Search for the cell housing the specified text and yield its [x, y] center coordinate. 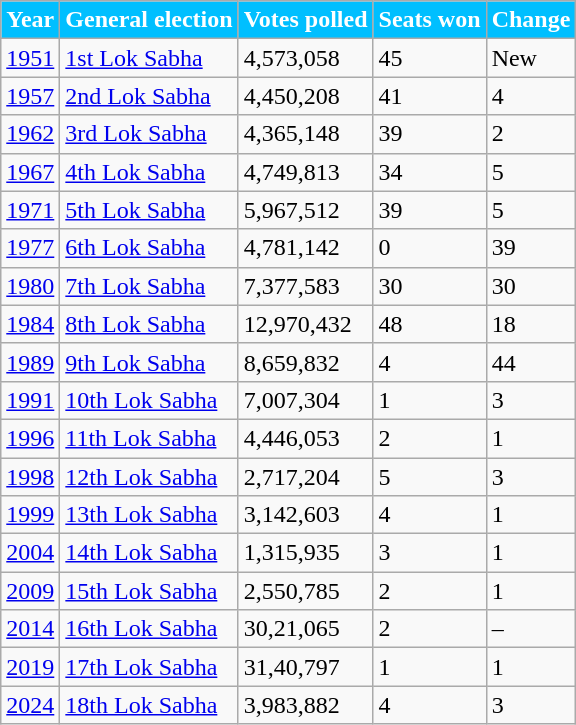
4,450,208 [306, 96]
13th Lok Sabha [149, 515]
44 [531, 362]
5th Lok Sabha [149, 210]
4,573,058 [306, 58]
7,007,304 [306, 400]
Seats won [430, 20]
4,365,148 [306, 134]
New [531, 58]
17th Lok Sabha [149, 667]
15th Lok Sabha [149, 591]
6th Lok Sabha [149, 248]
4,781,142 [306, 248]
1989 [30, 362]
1998 [30, 477]
18th Lok Sabha [149, 705]
2,550,785 [306, 591]
– [531, 629]
4th Lok Sabha [149, 172]
3,142,603 [306, 515]
8th Lok Sabha [149, 324]
3,983,882 [306, 705]
2nd Lok Sabha [149, 96]
1977 [30, 248]
9th Lok Sabha [149, 362]
45 [430, 58]
4,749,813 [306, 172]
Year [30, 20]
30,21,065 [306, 629]
12th Lok Sabha [149, 477]
2,717,204 [306, 477]
11th Lok Sabha [149, 438]
1971 [30, 210]
1999 [30, 515]
7th Lok Sabha [149, 286]
41 [430, 96]
4,446,053 [306, 438]
1991 [30, 400]
General election [149, 20]
31,40,797 [306, 667]
1st Lok Sabha [149, 58]
3rd Lok Sabha [149, 134]
5,967,512 [306, 210]
10th Lok Sabha [149, 400]
1996 [30, 438]
1951 [30, 58]
34 [430, 172]
1967 [30, 172]
Change [531, 20]
1984 [30, 324]
Votes polled [306, 20]
2009 [30, 591]
2014 [30, 629]
1957 [30, 96]
2019 [30, 667]
2004 [30, 553]
48 [430, 324]
1962 [30, 134]
2024 [30, 705]
14th Lok Sabha [149, 553]
0 [430, 248]
1,315,935 [306, 553]
1980 [30, 286]
18 [531, 324]
16th Lok Sabha [149, 629]
12,970,432 [306, 324]
8,659,832 [306, 362]
7,377,583 [306, 286]
